For the text-containing cell, return its midpoint in [x, y] coordinate format. 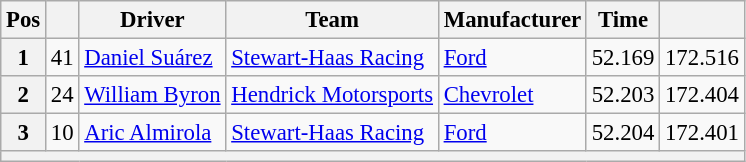
52.169 [622, 58]
172.516 [702, 58]
2 [24, 95]
Team [332, 20]
Aric Almirola [152, 133]
1 [24, 58]
24 [62, 95]
52.203 [622, 95]
Daniel Suárez [152, 58]
Chevrolet [512, 95]
172.401 [702, 133]
172.404 [702, 95]
Hendrick Motorsports [332, 95]
52.204 [622, 133]
10 [62, 133]
Time [622, 20]
Driver [152, 20]
41 [62, 58]
Manufacturer [512, 20]
Pos [24, 20]
3 [24, 133]
William Byron [152, 95]
